Output the (x, y) coordinate of the center of the cell containing the given text.  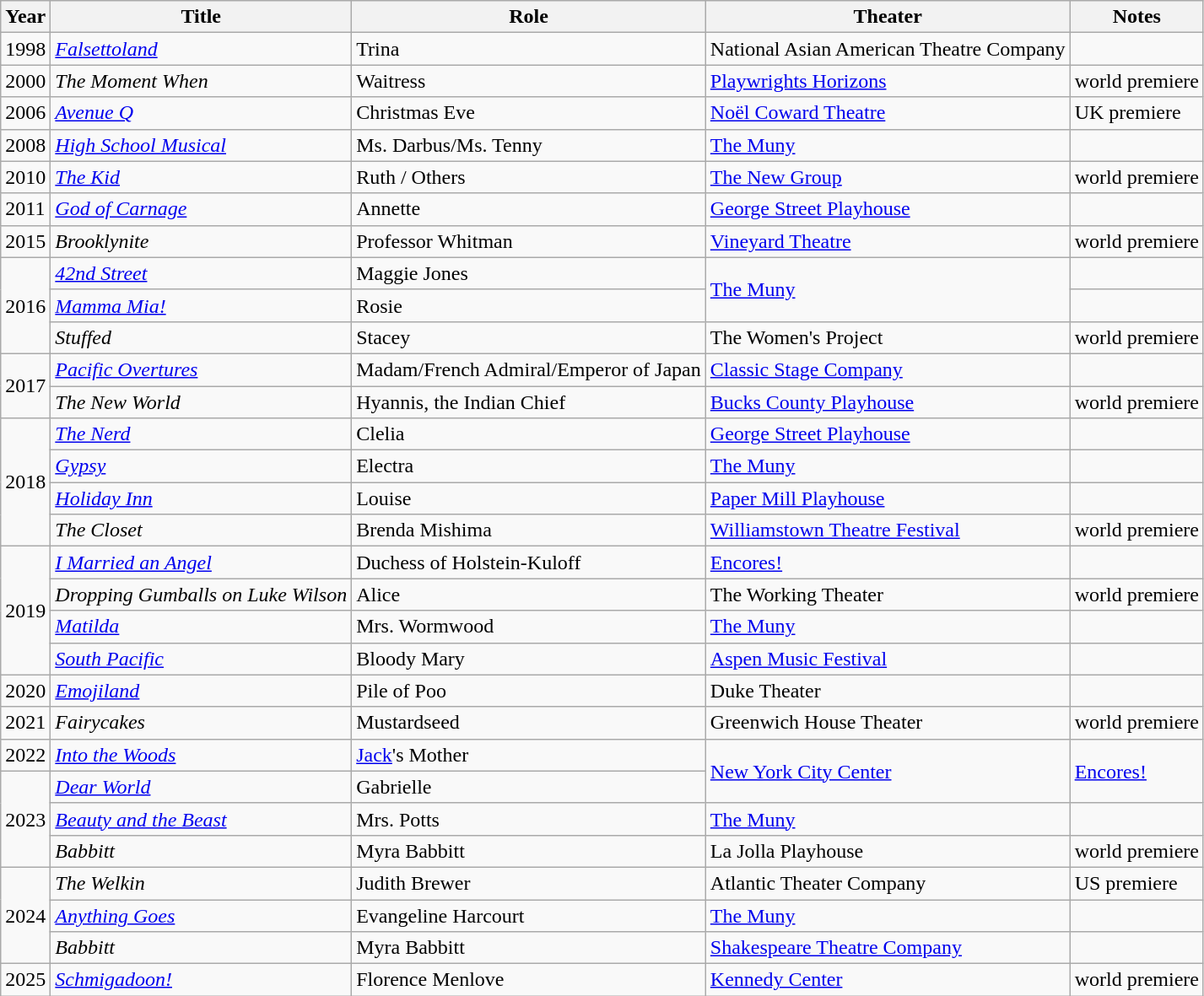
Duke Theater (888, 691)
Schmigadoon! (201, 980)
The Women's Project (888, 337)
Beauty and the Beast (201, 819)
2011 (25, 209)
Maggie Jones (529, 273)
Bucks County Playhouse (888, 402)
Jack's Mother (529, 755)
Mrs. Wormwood (529, 627)
Ruth / Others (529, 177)
2023 (25, 819)
Hyannis, the Indian Chief (529, 402)
National Asian American Theatre Company (888, 49)
Florence Menlove (529, 980)
Brenda Mishima (529, 530)
Brooklynite (201, 241)
New York City Center (888, 771)
The Working Theater (888, 595)
UK premiere (1137, 113)
Anything Goes (201, 915)
I Married an Angel (201, 563)
The Nerd (201, 434)
Stacey (529, 337)
2015 (25, 241)
2022 (25, 755)
2019 (25, 611)
2018 (25, 482)
The Closet (201, 530)
Shakespeare Theatre Company (888, 948)
Mamma Mia! (201, 305)
US premiere (1137, 883)
2010 (25, 177)
Mustardseed (529, 723)
Mrs. Potts (529, 819)
2020 (25, 691)
Theater (888, 17)
2017 (25, 385)
The Welkin (201, 883)
Vineyard Theatre (888, 241)
Clelia (529, 434)
Atlantic Theater Company (888, 883)
Ms. Darbus/Ms. Tenny (529, 145)
Annette (529, 209)
Avenue Q (201, 113)
God of Carnage (201, 209)
The Moment When (201, 81)
Kennedy Center (888, 980)
Rosie (529, 305)
Emojiland (201, 691)
Madam/French Admiral/Emperor of Japan (529, 369)
2006 (25, 113)
Williamstown Theatre Festival (888, 530)
1998 (25, 49)
The New World (201, 402)
Waitress (529, 81)
Stuffed (201, 337)
Alice (529, 595)
Falsettoland (201, 49)
Greenwich House Theater (888, 723)
Role (529, 17)
Trina (529, 49)
Dropping Gumballs on Luke Wilson (201, 595)
Electra (529, 466)
Aspen Music Festival (888, 659)
Noël Coward Theatre (888, 113)
Title (201, 17)
Dear World (201, 787)
Bloody Mary (529, 659)
42nd Street (201, 273)
Pile of Poo (529, 691)
Holiday Inn (201, 498)
Gypsy (201, 466)
Fairycakes (201, 723)
South Pacific (201, 659)
Gabrielle (529, 787)
2025 (25, 980)
Classic Stage Company (888, 369)
La Jolla Playhouse (888, 851)
Judith Brewer (529, 883)
High School Musical (201, 145)
2000 (25, 81)
Duchess of Holstein-Kuloff (529, 563)
Pacific Overtures (201, 369)
Year (25, 17)
Into the Woods (201, 755)
Louise (529, 498)
2024 (25, 915)
Paper Mill Playhouse (888, 498)
Christmas Eve (529, 113)
2021 (25, 723)
Playwrights Horizons (888, 81)
The Kid (201, 177)
Matilda (201, 627)
The New Group (888, 177)
2008 (25, 145)
Evangeline Harcourt (529, 915)
Notes (1137, 17)
2016 (25, 305)
Professor Whitman (529, 241)
